Extract the [x, y] coordinate from the center of the cell holding the provided text.  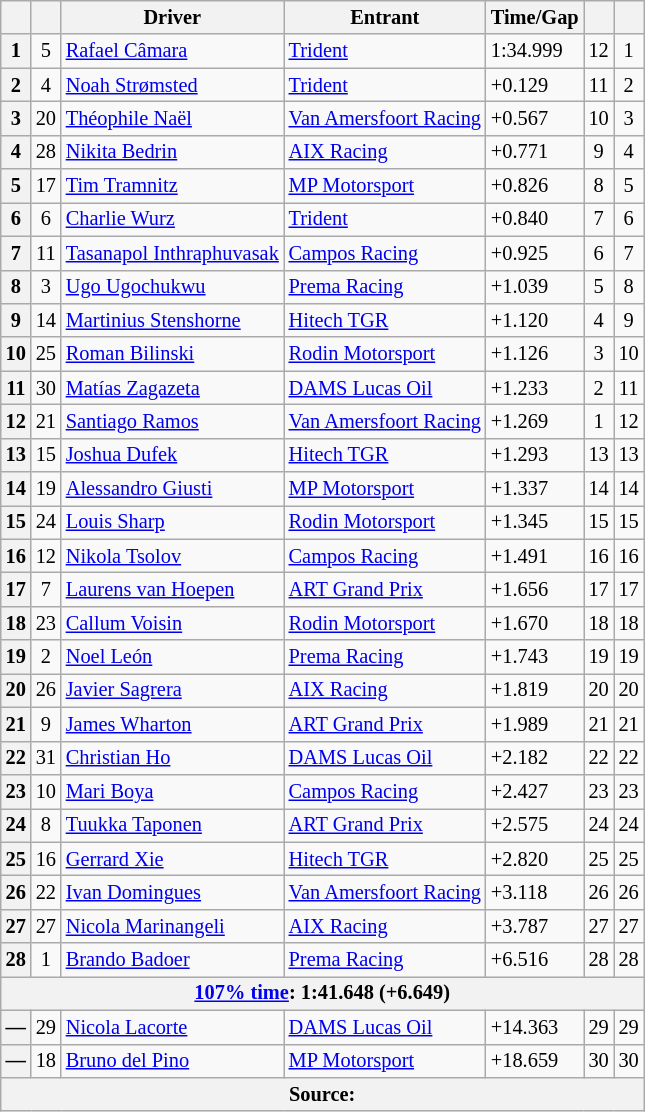
+0.925 [535, 253]
Noah Strømsted [172, 85]
+1.337 [535, 489]
Nicola Marinangeli [172, 926]
+1.269 [535, 421]
+18.659 [535, 1061]
Javier Sagrera [172, 690]
+3.118 [535, 892]
+2.427 [535, 791]
+1.233 [535, 388]
+3.787 [535, 926]
+0.129 [535, 85]
Matías Zagazeta [172, 388]
Tasanapol Inthraphuvasak [172, 253]
+2.182 [535, 758]
+1.819 [535, 690]
Alessandro Giusti [172, 489]
Time/Gap [535, 17]
+1.989 [535, 724]
Source: [322, 1094]
+14.363 [535, 1027]
+0.826 [535, 186]
Charlie Wurz [172, 219]
Martinius Stenshorne [172, 320]
+0.567 [535, 118]
+1.656 [535, 589]
Tuukka Taponen [172, 825]
Nikola Tsolov [172, 556]
+0.840 [535, 219]
Louis Sharp [172, 522]
+1.039 [535, 287]
+0.771 [535, 152]
Callum Voisin [172, 623]
Gerrard Xie [172, 859]
+1.345 [535, 522]
Théophile Naël [172, 118]
107% time: 1:41.648 (+6.649) [322, 993]
Laurens van Hoepen [172, 589]
+1.670 [535, 623]
Entrant [385, 17]
Nicola Lacorte [172, 1027]
Tim Tramnitz [172, 186]
31 [46, 758]
Christian Ho [172, 758]
Ivan Domingues [172, 892]
+1.743 [535, 657]
James Wharton [172, 724]
+1.491 [535, 556]
Nikita Bedrin [172, 152]
1:34.999 [535, 51]
Bruno del Pino [172, 1061]
Joshua Dufek [172, 455]
Roman Bilinski [172, 354]
+1.120 [535, 320]
Rafael Câmara [172, 51]
+1.126 [535, 354]
Brando Badoer [172, 960]
+6.516 [535, 960]
Noel León [172, 657]
Ugo Ugochukwu [172, 287]
+1.293 [535, 455]
Mari Boya [172, 791]
Driver [172, 17]
+2.575 [535, 825]
+2.820 [535, 859]
Santiago Ramos [172, 421]
